Extract the [x, y] coordinate from the center of the cell holding the provided text.  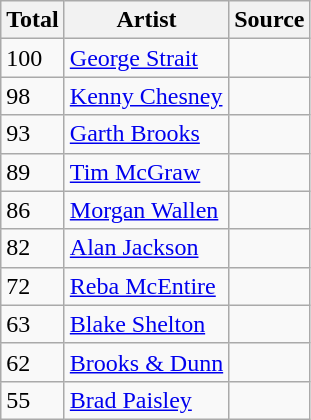
Artist [146, 20]
Garth Brooks [146, 134]
55 [33, 400]
Brad Paisley [146, 400]
86 [33, 210]
Morgan Wallen [146, 210]
100 [33, 58]
72 [33, 286]
89 [33, 172]
George Strait [146, 58]
Alan Jackson [146, 248]
Reba McEntire [146, 286]
98 [33, 96]
Blake Shelton [146, 324]
Total [33, 20]
Brooks & Dunn [146, 362]
Tim McGraw [146, 172]
Kenny Chesney [146, 96]
82 [33, 248]
93 [33, 134]
Source [270, 20]
62 [33, 362]
63 [33, 324]
